Search for the cell housing the specified text and yield its (X, Y) center coordinate. 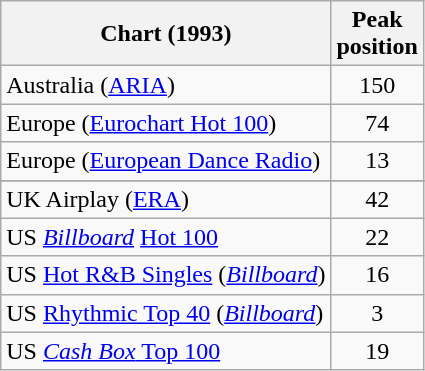
42 (377, 199)
US Rhythmic Top 40 (Billboard) (166, 313)
Europe (Eurochart Hot 100) (166, 123)
Chart (1993) (166, 34)
3 (377, 313)
US Billboard Hot 100 (166, 237)
US Hot R&B Singles (Billboard) (166, 275)
74 (377, 123)
13 (377, 161)
19 (377, 351)
Europe (European Dance Radio) (166, 161)
16 (377, 275)
UK Airplay (ERA) (166, 199)
Peakposition (377, 34)
22 (377, 237)
Australia (ARIA) (166, 85)
150 (377, 85)
US Cash Box Top 100 (166, 351)
